Output the (x, y) coordinate of the center of the cell containing the given text.  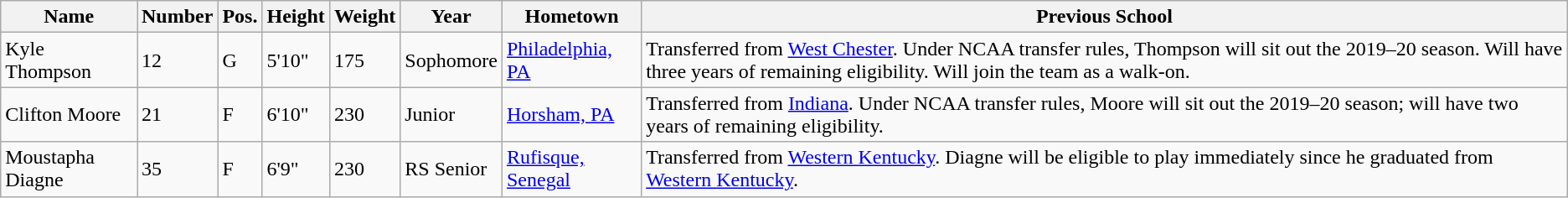
Transferred from Indiana. Under NCAA transfer rules, Moore will sit out the 2019–20 season; will have two years of remaining eligibility. (1105, 114)
Horsham, PA (571, 114)
Moustapha Diagne (69, 169)
Name (69, 17)
Clifton Moore (69, 114)
Previous School (1105, 17)
Philadelphia, PA (571, 60)
6'9" (296, 169)
Transferred from Western Kentucky. Diagne will be eligible to play immediately since he graduated from Western Kentucky. (1105, 169)
Height (296, 17)
21 (178, 114)
Hometown (571, 17)
Sophomore (451, 60)
Year (451, 17)
35 (178, 169)
Rufisque, Senegal (571, 169)
Number (178, 17)
RS Senior (451, 169)
12 (178, 60)
Pos. (240, 17)
Weight (364, 17)
6'10" (296, 114)
G (240, 60)
Kyle Thompson (69, 60)
Junior (451, 114)
5'10" (296, 60)
175 (364, 60)
